Return the [x, y] coordinate for the center point of the cell that contains the specified text.  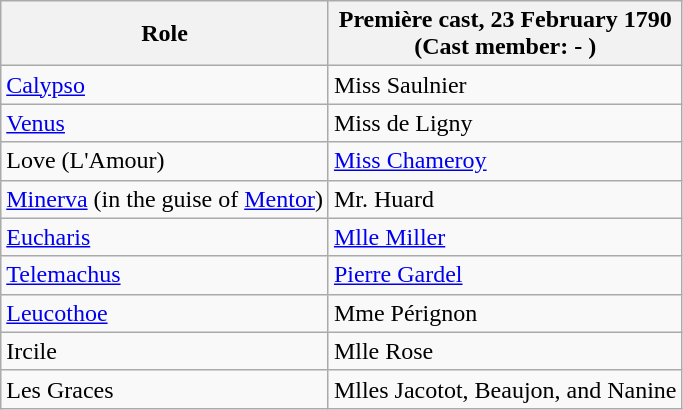
Miss de Ligny [505, 123]
Leucothoe [165, 313]
Love (L'Amour) [165, 161]
Première cast, 23 February 1790(Cast member: - ) [505, 34]
Venus [165, 123]
Mlle Miller [505, 237]
Mlle Rose [505, 351]
Telemachus [165, 275]
Eucharis [165, 237]
Miss Chameroy [505, 161]
Role [165, 34]
Les Graces [165, 389]
Mme Pérignon [505, 313]
Miss Saulnier [505, 85]
Mlles Jacotot, Beaujon, and Nanine [505, 389]
Ircile [165, 351]
Pierre Gardel [505, 275]
Minerva (in the guise of Mentor) [165, 199]
Calypso [165, 85]
Mr. Huard [505, 199]
